Determine the (x, y) coordinate at the center of the cell enclosing the given text.  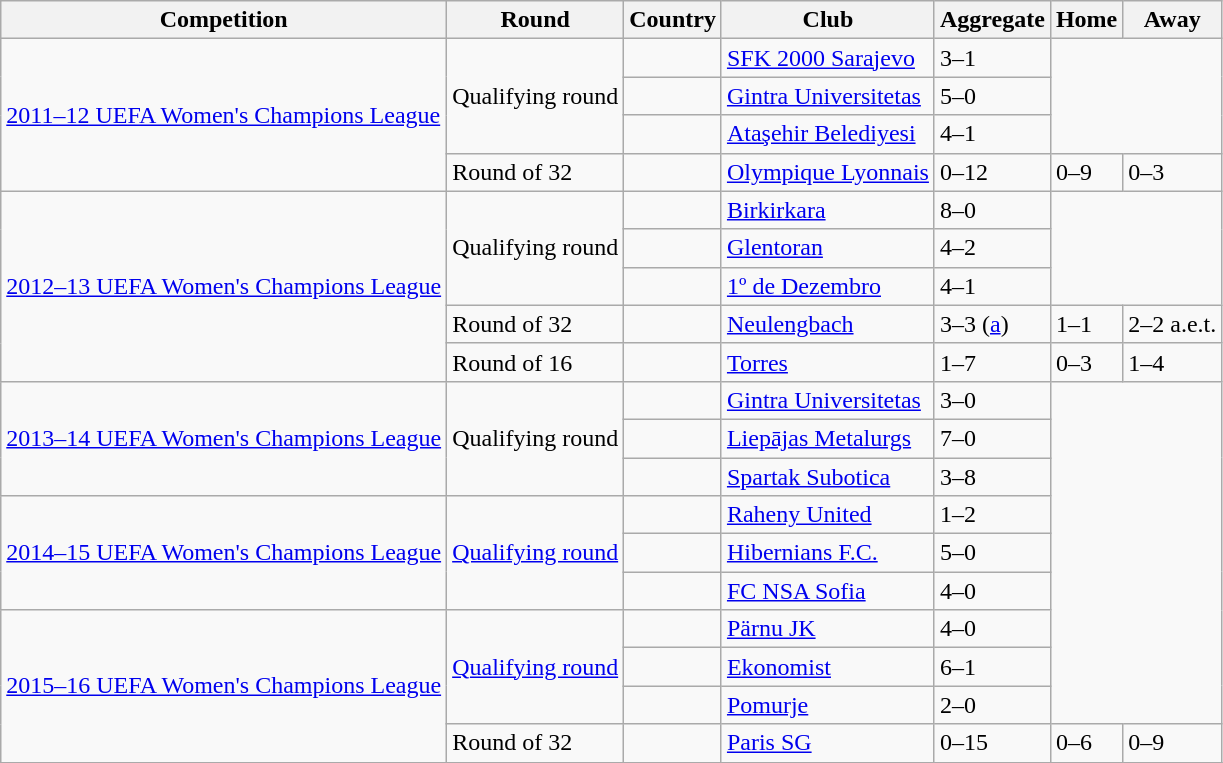
2011–12 UEFA Women's Champions League (224, 115)
6–1 (992, 667)
Olympique Lyonnais (828, 172)
Birkirkara (828, 210)
Paris SG (828, 743)
Club (828, 20)
2–2 a.e.t. (1172, 324)
Hibernians F.C. (828, 553)
1–2 (992, 515)
Home (1086, 20)
1º de Dezembro (828, 286)
Spartak Subotica (828, 477)
Competition (224, 20)
0–6 (1086, 743)
8–0 (992, 210)
2013–14 UEFA Women's Champions League (224, 438)
Ekonomist (828, 667)
Pärnu JK (828, 629)
2–0 (992, 705)
SFK 2000 Sarajevo (828, 58)
Away (1172, 20)
Aggregate (992, 20)
Round of 16 (536, 362)
7–0 (992, 438)
0–12 (992, 172)
2014–15 UEFA Women's Champions League (224, 553)
Round (536, 20)
FC NSA Sofia (828, 591)
3–0 (992, 400)
3–3 (a) (992, 324)
Glentoran (828, 248)
1–7 (992, 362)
3–8 (992, 477)
Torres (828, 362)
Raheny United (828, 515)
Country (673, 20)
3–1 (992, 58)
0–15 (992, 743)
2015–16 UEFA Women's Champions League (224, 686)
Ataşehir Belediyesi (828, 134)
Neulengbach (828, 324)
2012–13 UEFA Women's Champions League (224, 286)
Liepājas Metalurgs (828, 438)
1–4 (1172, 362)
1–1 (1086, 324)
4–2 (992, 248)
Pomurje (828, 705)
